For the text-containing cell, return its midpoint in [X, Y] coordinate format. 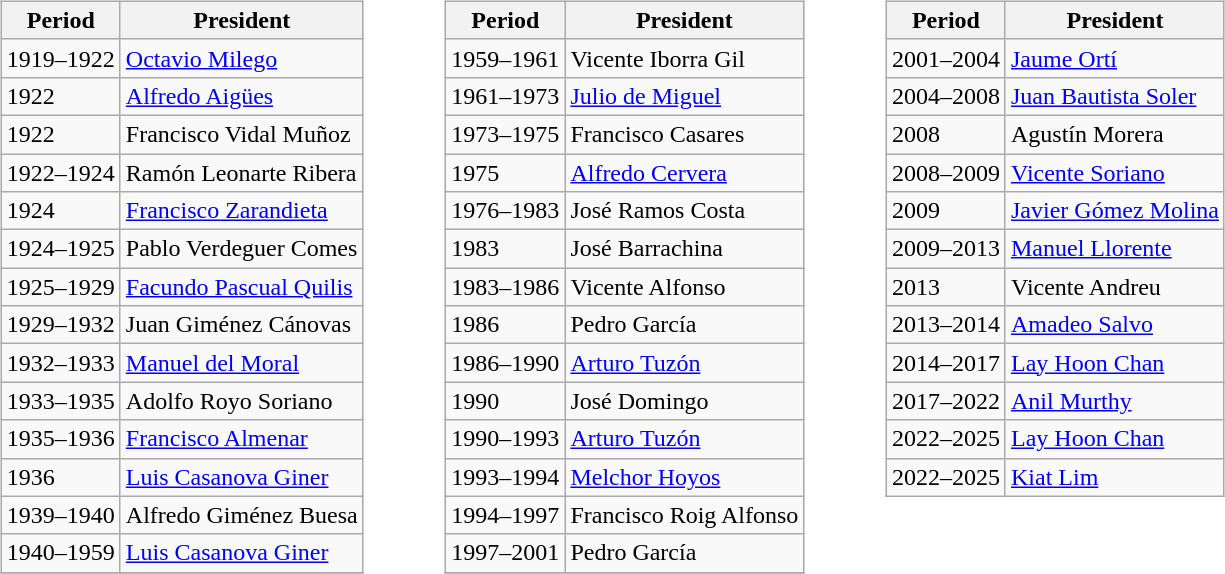
1924 [60, 211]
Vicente Andreu [1114, 287]
2014–2017 [946, 363]
Francisco Casares [684, 134]
1976–1983 [506, 211]
Manuel Llorente [1114, 249]
Melchor Hoyos [684, 477]
2008–2009 [946, 173]
2001–2004 [946, 58]
1919–1922 [60, 58]
Javier Gómez Molina [1114, 211]
Adolfo Royo Soriano [242, 401]
2017–2022 [946, 401]
Amadeo Salvo [1114, 325]
1993–1994 [506, 477]
1929–1932 [60, 325]
2009 [946, 211]
Vicente Iborra Gil [684, 58]
1925–1929 [60, 287]
Juan Bautista Soler [1114, 96]
Alfredo Giménez Buesa [242, 515]
1933–1935 [60, 401]
Anil Murthy [1114, 401]
Alfredo Aigües [242, 96]
José Barrachina [684, 249]
Kiat Lim [1114, 477]
1986 [506, 325]
1936 [60, 477]
1973–1975 [506, 134]
Vicente Soriano [1114, 173]
2004–2008 [946, 96]
Agustín Morera [1114, 134]
Facundo Pascual Quilis [242, 287]
1994–1997 [506, 515]
1924–1925 [60, 249]
1990 [506, 401]
José Ramos Costa [684, 211]
Ramón Leonarte Ribera [242, 173]
José Domingo [684, 401]
Manuel del Moral [242, 363]
Francisco Vidal Muñoz [242, 134]
Jaume Ortí [1114, 58]
1935–1936 [60, 439]
1983 [506, 249]
Juan Giménez Cánovas [242, 325]
1961–1973 [506, 96]
1959–1961 [506, 58]
1983–1986 [506, 287]
2008 [946, 134]
Francisco Roig Alfonso [684, 515]
1986–1990 [506, 363]
2013–2014 [946, 325]
1940–1959 [60, 553]
2013 [946, 287]
Alfredo Cervera [684, 173]
1997–2001 [506, 553]
Francisco Almenar [242, 439]
Francisco Zarandieta [242, 211]
1975 [506, 173]
Octavio Milego [242, 58]
1990–1993 [506, 439]
Julio de Miguel [684, 96]
1922–1924 [60, 173]
1932–1933 [60, 363]
2009–2013 [946, 249]
Vicente Alfonso [684, 287]
1939–1940 [60, 515]
Pablo Verdeguer Comes [242, 249]
